Capture the cell that displays the provided text and extract its [X, Y] central coordinate. 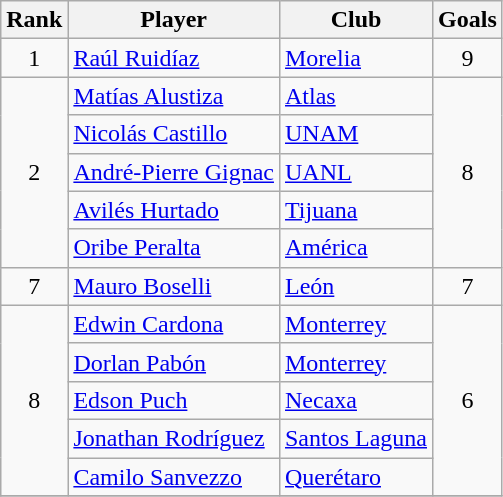
Goals [468, 20]
Querétaro [356, 477]
Mauro Boselli [174, 286]
Oribe Peralta [174, 248]
Avilés Hurtado [174, 210]
Player [174, 20]
UANL [356, 172]
Edson Puch [174, 400]
9 [468, 58]
Matías Alustiza [174, 96]
Nicolás Castillo [174, 134]
Atlas [356, 96]
Edwin Cardona [174, 324]
Raúl Ruidíaz [174, 58]
América [356, 248]
Rank [34, 20]
2 [34, 172]
1 [34, 58]
Camilo Sanvezzo [174, 477]
UNAM [356, 134]
Dorlan Pabón [174, 362]
Tijuana [356, 210]
León [356, 286]
Morelia [356, 58]
Jonathan Rodríguez [174, 438]
Club [356, 20]
Santos Laguna [356, 438]
6 [468, 400]
Necaxa [356, 400]
André-Pierre Gignac [174, 172]
